Identify which cell holds the provided text, then report its (X, Y) central coordinate. 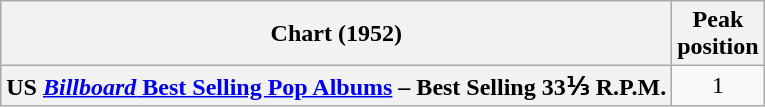
US Billboard Best Selling Pop Albums – Best Selling 33⅓ R.P.M. (336, 86)
1 (718, 86)
Peakposition (718, 34)
Chart (1952) (336, 34)
